Detect which cell encompasses the target text, then output its (x, y) center coordinate. 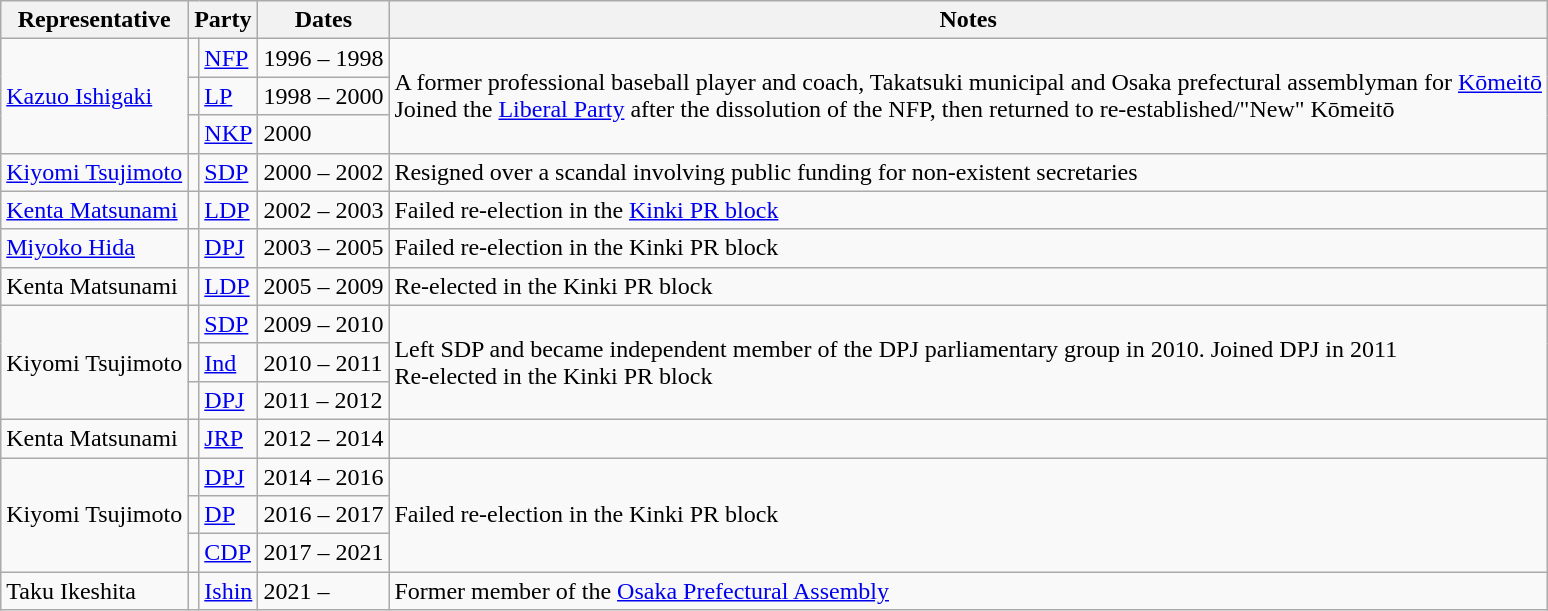
Ishin (228, 591)
Dates (324, 20)
2011 – 2012 (324, 400)
Party (223, 20)
Notes (968, 20)
JRP (228, 438)
Re-elected in the Kinki PR block (968, 286)
2017 – 2021 (324, 553)
2000 – 2002 (324, 172)
Kazuo Ishigaki (94, 96)
CDP (228, 553)
2012 – 2014 (324, 438)
Resigned over a scandal involving public funding for non-existent secretaries (968, 172)
Former member of the Osaka Prefectural Assembly (968, 591)
2014 – 2016 (324, 477)
2002 – 2003 (324, 210)
Left SDP and became independent member of the DPJ parliamentary group in 2010. Joined DPJ in 2011Re-elected in the Kinki PR block (968, 362)
Ind (228, 362)
Miyoko Hida (94, 248)
NKP (228, 134)
1996 – 1998 (324, 58)
2021 – (324, 591)
LP (228, 96)
2005 – 2009 (324, 286)
NFP (228, 58)
DP (228, 515)
2000 (324, 134)
2003 – 2005 (324, 248)
2010 – 2011 (324, 362)
1998 – 2000 (324, 96)
Taku Ikeshita (94, 591)
2009 – 2010 (324, 324)
2016 – 2017 (324, 515)
Representative (94, 20)
